Determine the (X, Y) coordinate at the center of the cell enclosing the given text.  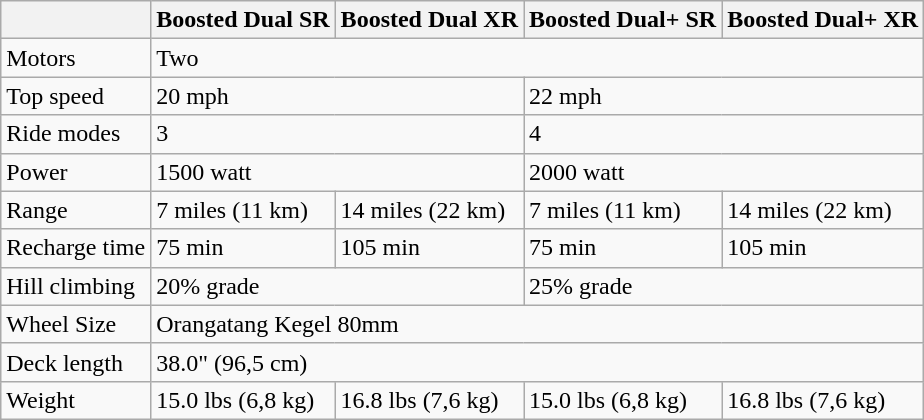
38.0" (96,5 cm) (538, 362)
Hill climbing (76, 286)
4 (724, 134)
3 (338, 134)
Power (76, 172)
Deck length (76, 362)
Motors (76, 58)
Boosted Dual SR (243, 20)
Boosted Dual+ XR (823, 20)
1500 watt (338, 172)
Wheel Size (76, 324)
22 mph (724, 96)
2000 watt (724, 172)
Two (538, 58)
Range (76, 210)
25% grade (724, 286)
Weight (76, 400)
Boosted Dual XR (429, 20)
20% grade (338, 286)
Recharge time (76, 248)
Top speed (76, 96)
Orangatang Kegel 80mm (538, 324)
20 mph (338, 96)
Ride modes (76, 134)
Boosted Dual+ SR (623, 20)
